Capture the cell that displays the provided text and extract its (x, y) central coordinate. 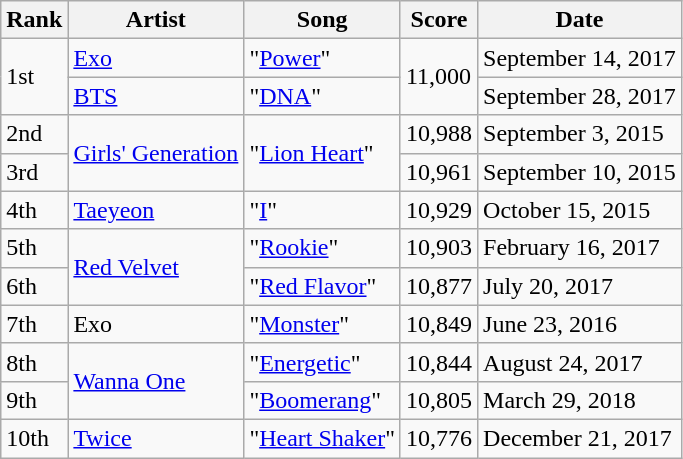
10,776 (438, 438)
Taeyeon (156, 210)
10,929 (438, 210)
September 10, 2015 (580, 172)
"Boomerang" (322, 400)
"Heart Shaker" (322, 438)
September 28, 2017 (580, 96)
Artist (156, 20)
8th (34, 362)
"Lion Heart" (322, 153)
10th (34, 438)
September 14, 2017 (580, 58)
July 20, 2017 (580, 286)
10,903 (438, 248)
10,961 (438, 172)
"Red Flavor" (322, 286)
December 21, 2017 (580, 438)
Date (580, 20)
10,805 (438, 400)
10,988 (438, 134)
"DNA" (322, 96)
7th (34, 324)
"Rookie" (322, 248)
March 29, 2018 (580, 400)
Twice (156, 438)
9th (34, 400)
Rank (34, 20)
June 23, 2016 (580, 324)
1st (34, 77)
4th (34, 210)
August 24, 2017 (580, 362)
"Power" (322, 58)
Song (322, 20)
"Energetic" (322, 362)
BTS (156, 96)
Red Velvet (156, 267)
October 15, 2015 (580, 210)
"Monster" (322, 324)
10,844 (438, 362)
10,877 (438, 286)
3rd (34, 172)
"I" (322, 210)
11,000 (438, 77)
Wanna One (156, 381)
September 3, 2015 (580, 134)
6th (34, 286)
5th (34, 248)
Score (438, 20)
Girls' Generation (156, 153)
February 16, 2017 (580, 248)
2nd (34, 134)
10,849 (438, 324)
